Capture the cell that displays the provided text and extract its (X, Y) central coordinate. 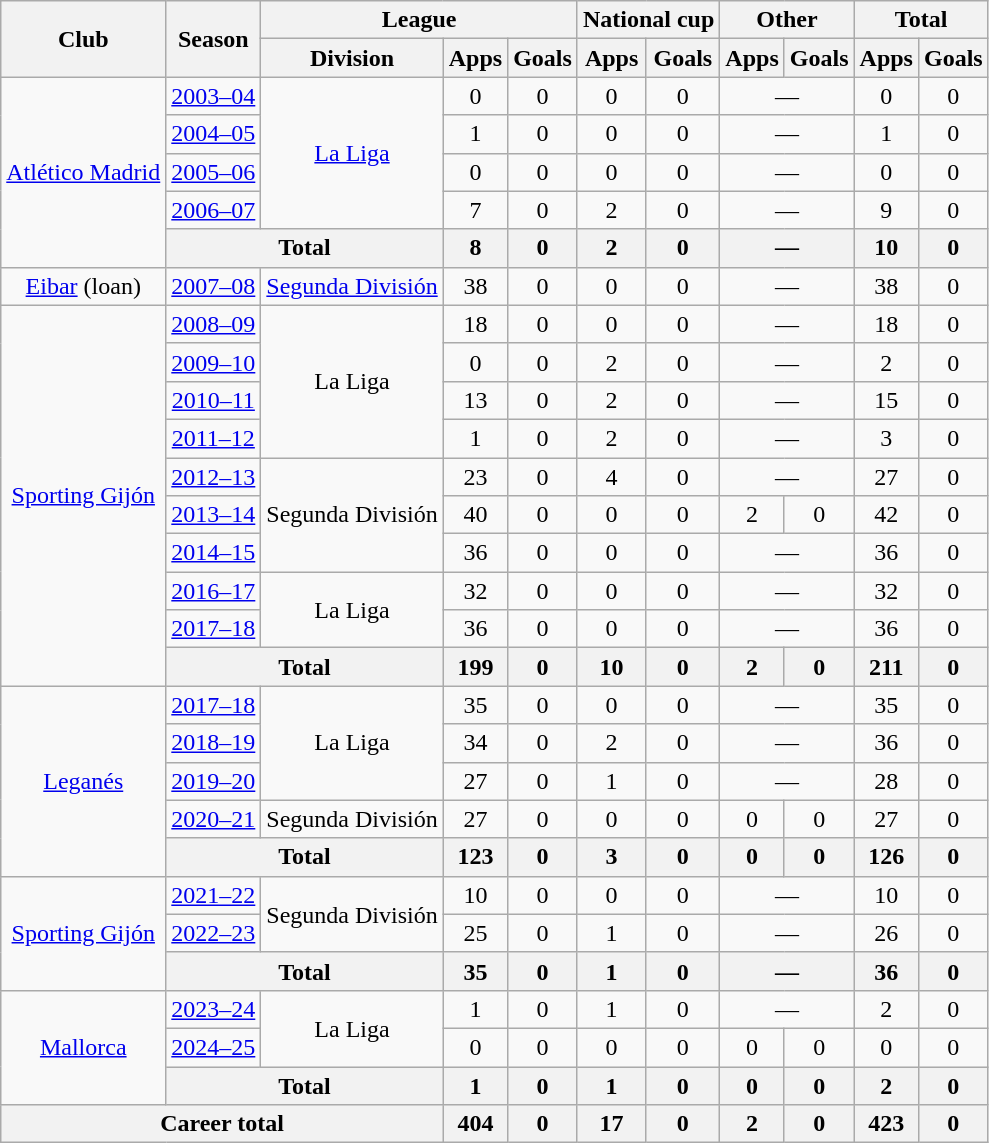
2012–13 (214, 477)
42 (886, 515)
2005–06 (214, 172)
9 (886, 210)
2008–09 (214, 324)
40 (475, 515)
2021–22 (214, 895)
2006–07 (214, 210)
Other (787, 20)
199 (475, 667)
Club (84, 39)
126 (886, 857)
2016–17 (214, 591)
211 (886, 667)
Atlético Madrid (84, 172)
Division (352, 58)
2007–08 (214, 286)
4 (611, 477)
28 (886, 781)
National cup (648, 20)
Eibar (loan) (84, 286)
13 (475, 400)
8 (475, 248)
Mallorca (84, 1047)
34 (475, 743)
2014–15 (214, 553)
2019–20 (214, 781)
League (420, 20)
26 (886, 933)
25 (475, 933)
2023–24 (214, 1009)
404 (475, 1124)
Leganés (84, 781)
2020–21 (214, 819)
Season (214, 39)
2011–12 (214, 438)
2013–14 (214, 515)
123 (475, 857)
23 (475, 477)
2018–19 (214, 743)
Career total (222, 1124)
2022–23 (214, 933)
423 (886, 1124)
15 (886, 400)
2009–10 (214, 362)
2024–25 (214, 1047)
17 (611, 1124)
2004–05 (214, 134)
2010–11 (214, 400)
7 (475, 210)
2003–04 (214, 96)
